Extract the (x, y) coordinate from the center of the cell holding the provided text.  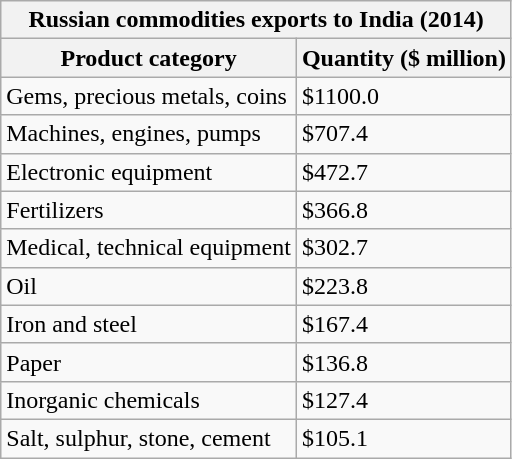
$707.4 (404, 134)
$302.7 (404, 248)
Oil (149, 286)
$127.4 (404, 400)
Medical, technical equipment (149, 248)
Quantity ($ million) (404, 58)
Iron and steel (149, 324)
$136.8 (404, 362)
Electronic equipment (149, 172)
Gems, precious metals, coins (149, 96)
Product category (149, 58)
Fertilizers (149, 210)
$1100.0 (404, 96)
Paper (149, 362)
$167.4 (404, 324)
$105.1 (404, 438)
$472.7 (404, 172)
Machines, engines, pumps (149, 134)
$223.8 (404, 286)
$366.8 (404, 210)
Inorganic chemicals (149, 400)
Salt, sulphur, stone, cement (149, 438)
Russian commodities exports to India (2014) (256, 20)
